Return the [X, Y] coordinate for the center point of the cell that contains the specified text.  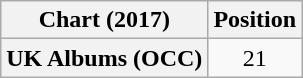
Position [255, 20]
UK Albums (OCC) [104, 58]
21 [255, 58]
Chart (2017) [104, 20]
